Scan for the cell matching the given text and deliver its [x, y] coordinate at center. 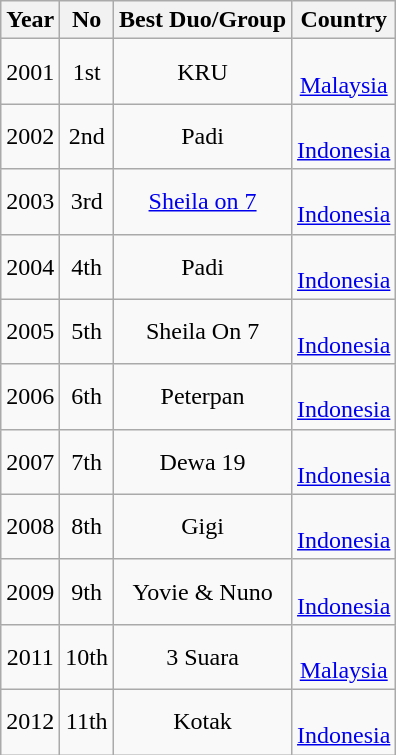
2012 [30, 722]
11th [87, 722]
Country [344, 20]
5th [87, 332]
2008 [30, 526]
2007 [30, 462]
8th [87, 526]
Kotak [203, 722]
2001 [30, 72]
2002 [30, 136]
2nd [87, 136]
2011 [30, 656]
2003 [30, 202]
10th [87, 656]
Year [30, 20]
Gigi [203, 526]
Peterpan [203, 396]
Sheila on 7 [203, 202]
9th [87, 592]
2006 [30, 396]
2005 [30, 332]
4th [87, 266]
6th [87, 396]
3 Suara [203, 656]
7th [87, 462]
2004 [30, 266]
3rd [87, 202]
Best Duo/Group [203, 20]
2009 [30, 592]
No [87, 20]
1st [87, 72]
KRU [203, 72]
Yovie & Nuno [203, 592]
Dewa 19 [203, 462]
Sheila On 7 [203, 332]
